Search for the cell housing the specified text and yield its (x, y) center coordinate. 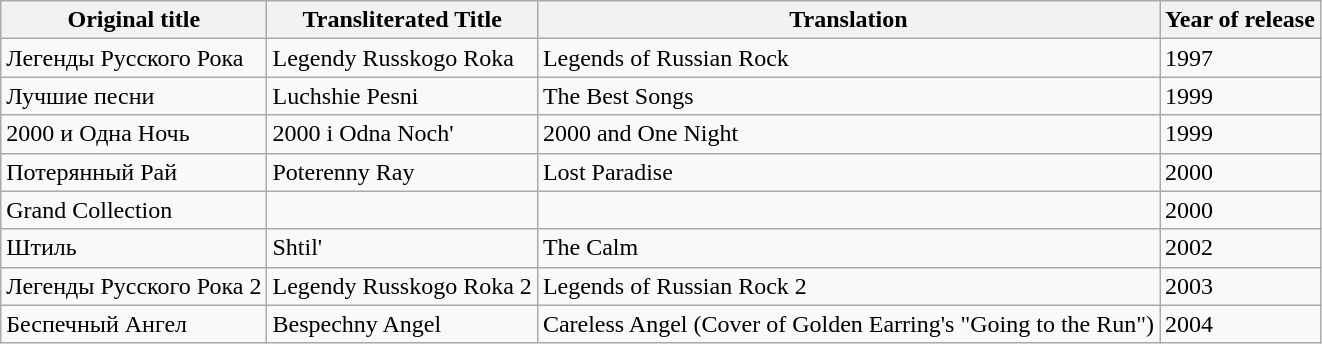
Translation (848, 20)
Grand Collection (134, 210)
2002 (1240, 248)
Легенды Русского Рока 2 (134, 286)
Transliterated Title (402, 20)
Original title (134, 20)
Luchshie Pesni (402, 96)
Careless Angel (Cover of Golden Earring's "Going to the Run") (848, 324)
The Best Songs (848, 96)
2003 (1240, 286)
Лучшие песни (134, 96)
Легенды Русского Рока (134, 58)
Poterenny Ray (402, 172)
Потерянный Рай (134, 172)
2004 (1240, 324)
Legends of Russian Rock 2 (848, 286)
Legends of Russian Rock (848, 58)
The Calm (848, 248)
Lost Paradise (848, 172)
1997 (1240, 58)
Year of release (1240, 20)
Shtil' (402, 248)
2000 и Одна Ночь (134, 134)
Штиль (134, 248)
Bespechny Angel (402, 324)
Беспечный Ангел (134, 324)
2000 and One Night (848, 134)
Legendy Russkogo Roka 2 (402, 286)
2000 i Odna Noch' (402, 134)
Legendy Russkogo Roka (402, 58)
